Extract the [x, y] coordinate from the center of the cell holding the provided text.  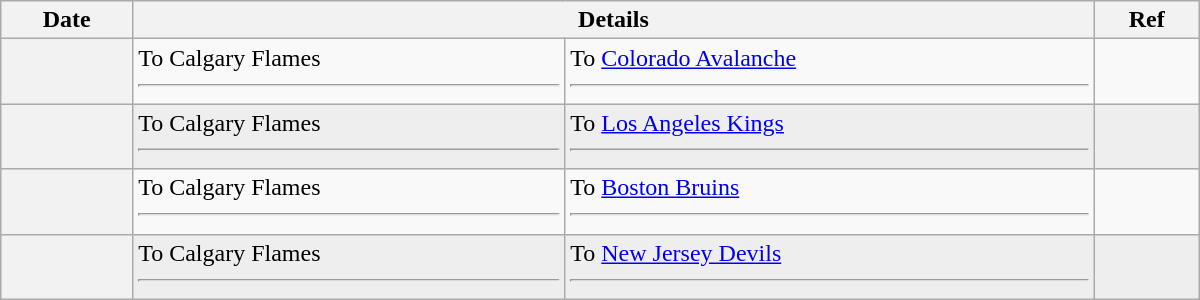
To Colorado Avalanche [830, 72]
Ref [1146, 20]
To New Jersey Devils [830, 266]
To Boston Bruins [830, 202]
Date [67, 20]
To Los Angeles Kings [830, 136]
Details [614, 20]
